Identify which cell holds the provided text, then report its [X, Y] central coordinate. 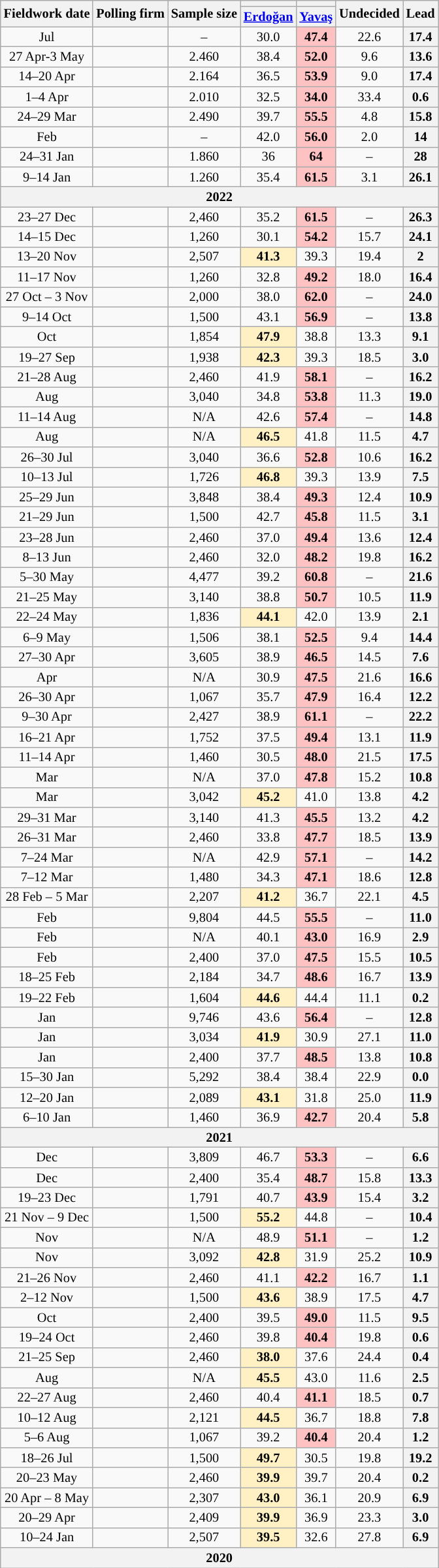
9.6 [370, 56]
6–9 May [47, 637]
38.1 [268, 637]
11–14 Aug [47, 416]
30.0 [268, 37]
48.2 [316, 557]
50.7 [316, 597]
5–6 Aug [47, 1437]
Undecided [370, 13]
36.5 [268, 77]
10.6 [370, 457]
15–30 Jan [47, 1077]
41.8 [316, 437]
6–10 Jan [47, 1118]
4.8 [370, 116]
18–26 Jul [47, 1457]
2.5 [421, 1377]
47.7 [316, 837]
53.3 [316, 1157]
56.4 [316, 1017]
33.8 [268, 837]
27.1 [370, 1037]
7.5 [421, 477]
36 [268, 157]
42.9 [268, 858]
44.4 [316, 997]
18–25 Feb [47, 978]
27.8 [370, 1538]
2,409 [204, 1517]
41.2 [268, 897]
23–28 Jun [47, 537]
5–30 May [47, 577]
20–29 Apr [47, 1517]
26–31 Mar [47, 837]
32.6 [316, 1538]
30.1 [268, 236]
15.2 [370, 777]
Erdoğan [268, 17]
0.0 [421, 1077]
4.5 [421, 897]
2–12 Nov [47, 1298]
53.8 [316, 397]
57.4 [316, 416]
25.2 [370, 1257]
2,207 [204, 897]
9,746 [204, 1017]
16.6 [421, 678]
7.6 [421, 657]
19–24 Oct [47, 1337]
8–13 Jun [47, 557]
2.010 [204, 97]
22.9 [370, 1077]
52.5 [316, 637]
14–20 Apr [47, 77]
42.3 [268, 356]
16.9 [370, 937]
21.5 [370, 757]
54.2 [316, 236]
32.8 [268, 277]
51.1 [316, 1238]
2.164 [204, 77]
34.3 [268, 877]
2.1 [421, 618]
2.460 [204, 56]
2022 [219, 197]
10–13 Jul [47, 477]
42.2 [316, 1277]
3,809 [204, 1157]
9–14 Oct [47, 317]
45.8 [316, 517]
26.1 [421, 176]
36.1 [316, 1497]
Apr [47, 678]
26.3 [421, 217]
33.4 [370, 97]
27 Oct – 3 Nov [47, 296]
7–24 Mar [47, 858]
24.1 [421, 236]
46.7 [268, 1157]
0.7 [421, 1397]
19–22 Feb [47, 997]
44.6 [268, 997]
11.6 [370, 1377]
Polling firm [130, 13]
60.8 [316, 577]
61.1 [316, 717]
2,121 [204, 1418]
62.0 [316, 296]
49.3 [316, 497]
2,184 [204, 978]
47.8 [316, 777]
49.2 [316, 277]
1.1 [421, 1277]
53.9 [316, 77]
11–14 Apr [47, 757]
52.0 [316, 56]
10.4 [421, 1217]
37.5 [268, 738]
7.8 [421, 1418]
28 Feb – 5 Mar [47, 897]
44.1 [268, 618]
27–30 Apr [47, 657]
1,854 [204, 337]
2021 [219, 1137]
56.9 [316, 317]
14 [421, 137]
14.2 [421, 858]
2 [421, 257]
26–30 Apr [47, 697]
20.9 [370, 1497]
19.0 [421, 397]
21 Nov – 9 Dec [47, 1217]
15.7 [370, 236]
3,605 [204, 657]
55.2 [268, 1217]
Sample size [204, 13]
1,752 [204, 738]
10–24 Jan [47, 1538]
47.1 [316, 877]
48.7 [316, 1178]
22–27 Aug [47, 1397]
3.2 [421, 1197]
19.4 [370, 257]
49.0 [316, 1317]
2,000 [204, 296]
31.8 [316, 1097]
15.5 [370, 957]
Jul [47, 37]
32.0 [268, 557]
41.0 [316, 798]
58.1 [316, 377]
34.0 [316, 97]
34.7 [268, 978]
14.5 [370, 657]
37.7 [268, 1058]
22.6 [370, 37]
29–31 Mar [47, 817]
14.4 [421, 637]
25–29 Jun [47, 497]
14.8 [421, 416]
18.6 [370, 877]
57.1 [316, 858]
11.3 [370, 397]
22.2 [421, 717]
52.8 [316, 457]
21–26 Nov [47, 1277]
35.2 [268, 217]
1.260 [204, 176]
5,292 [204, 1077]
44.8 [316, 1217]
18.8 [370, 1418]
3,034 [204, 1037]
24–29 Mar [47, 116]
Yavaş [316, 17]
31.9 [316, 1257]
7–12 Mar [47, 877]
9.1 [421, 337]
64 [316, 157]
9.4 [370, 637]
15.4 [370, 1197]
47.4 [316, 37]
9.5 [421, 1317]
16–21 Apr [47, 738]
20–23 May [47, 1478]
10–12 Aug [47, 1418]
48.5 [316, 1058]
27 Apr-3 May [47, 56]
24.4 [370, 1358]
0.4 [421, 1358]
2,307 [204, 1497]
9–30 Apr [47, 717]
40.7 [268, 1197]
2.0 [370, 137]
35.7 [268, 697]
42.6 [268, 416]
1,604 [204, 997]
19–27 Sep [47, 356]
1,480 [204, 877]
1,836 [204, 618]
1,791 [204, 1197]
1.860 [204, 157]
46.8 [268, 477]
Lead [421, 13]
48.6 [316, 978]
20 Apr – 8 May [47, 1497]
24.0 [421, 296]
21–29 Jun [47, 517]
43.9 [316, 1197]
3,092 [204, 1257]
24–31 Jan [47, 157]
37.6 [316, 1358]
12.2 [421, 697]
40.1 [268, 937]
25.0 [370, 1097]
9,804 [204, 918]
26–30 Jul [47, 457]
1,938 [204, 356]
48.0 [316, 757]
49.7 [268, 1457]
3,042 [204, 798]
1,506 [204, 637]
39.8 [268, 1337]
21–28 Aug [47, 377]
9.0 [370, 77]
9–14 Jan [47, 176]
18.0 [370, 277]
48.9 [268, 1238]
4,477 [204, 577]
13.1 [370, 738]
1–4 Apr [47, 97]
42.8 [268, 1257]
56.0 [316, 137]
45.2 [268, 798]
2,089 [204, 1097]
34.8 [268, 397]
2.9 [421, 937]
36.6 [268, 457]
22.1 [370, 897]
2020 [219, 1558]
19–23 Dec [47, 1197]
1,726 [204, 477]
21–25 Sep [47, 1358]
11–17 Nov [47, 277]
23.3 [370, 1517]
32.5 [268, 97]
13.2 [370, 817]
2.490 [204, 116]
28 [421, 157]
22–24 May [47, 618]
23–27 Dec [47, 217]
3,848 [204, 497]
11.1 [370, 997]
21–25 May [47, 597]
2,427 [204, 717]
5.8 [421, 1118]
13–20 Nov [47, 257]
Fieldwork date [47, 13]
12–20 Jan [47, 1097]
19.2 [421, 1457]
14–15 Dec [47, 236]
6.6 [421, 1157]
